Detect which cell encompasses the target text, then output its [x, y] center coordinate. 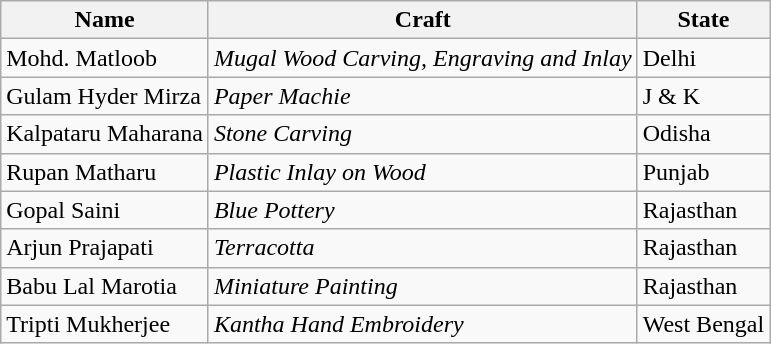
Gopal Saini [105, 210]
Plastic Inlay on Wood [422, 172]
Punjab [703, 172]
Miniature Painting [422, 286]
Kalpataru Maharana [105, 134]
Babu Lal Marotia [105, 286]
Blue Pottery [422, 210]
Paper Machie [422, 96]
Terracotta [422, 248]
West Bengal [703, 324]
Name [105, 20]
Mugal Wood Carving, Engraving and Inlay [422, 58]
Tripti Mukherjee [105, 324]
Gulam Hyder Mirza [105, 96]
State [703, 20]
Craft [422, 20]
Odisha [703, 134]
Delhi [703, 58]
J & K [703, 96]
Stone Carving [422, 134]
Mohd. Matloob [105, 58]
Arjun Prajapati [105, 248]
Rupan Matharu [105, 172]
Kantha Hand Embroidery [422, 324]
